Output the [X, Y] coordinate of the center of the cell containing the given text.  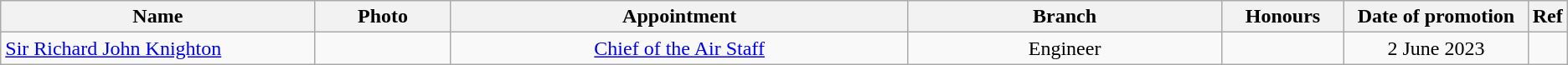
Honours [1283, 17]
Ref [1548, 17]
Branch [1065, 17]
Date of promotion [1436, 17]
Appointment [679, 17]
Photo [383, 17]
Engineer [1065, 48]
Name [157, 17]
2 June 2023 [1436, 48]
Chief of the Air Staff [679, 48]
Sir Richard John Knighton [157, 48]
